Scan for the cell matching the given text and deliver its (X, Y) coordinate at center. 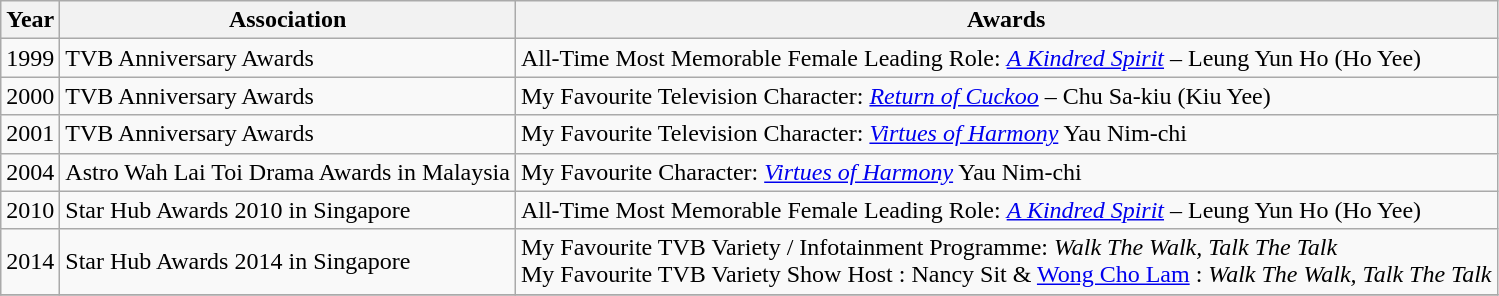
My Favourite Character: Virtues of Harmony Yau Nim-chi (1006, 172)
My Favourite Television Character: Virtues of Harmony Yau Nim-chi (1006, 134)
Awards (1006, 20)
1999 (30, 58)
Star Hub Awards 2014 in Singapore (288, 262)
2001 (30, 134)
My Favourite Television Character: Return of Cuckoo – Chu Sa-kiu (Kiu Yee) (1006, 96)
Association (288, 20)
2000 (30, 96)
Astro Wah Lai Toi Drama Awards in Malaysia (288, 172)
2014 (30, 262)
2010 (30, 210)
Year (30, 20)
Star Hub Awards 2010 in Singapore (288, 210)
2004 (30, 172)
